For the text-containing cell, return its midpoint in [X, Y] coordinate format. 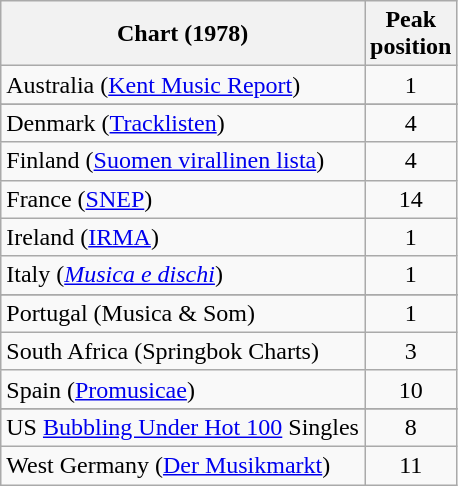
Finland (Suomen virallinen lista) [183, 161]
Portugal (Musica & Som) [183, 313]
14 [410, 199]
Australia (Kent Music Report) [183, 85]
Ireland (IRMA) [183, 237]
US Bubbling Under Hot 100 Singles [183, 427]
8 [410, 427]
West Germany (Der Musikmarkt) [183, 465]
Chart (1978) [183, 34]
Italy (Musica e dischi) [183, 275]
South Africa (Springbok Charts) [183, 351]
France (SNEP) [183, 199]
Spain (Promusicae) [183, 389]
Peakposition [410, 34]
11 [410, 465]
Denmark (Tracklisten) [183, 123]
3 [410, 351]
10 [410, 389]
